Identify which cell holds the provided text, then report its (x, y) central coordinate. 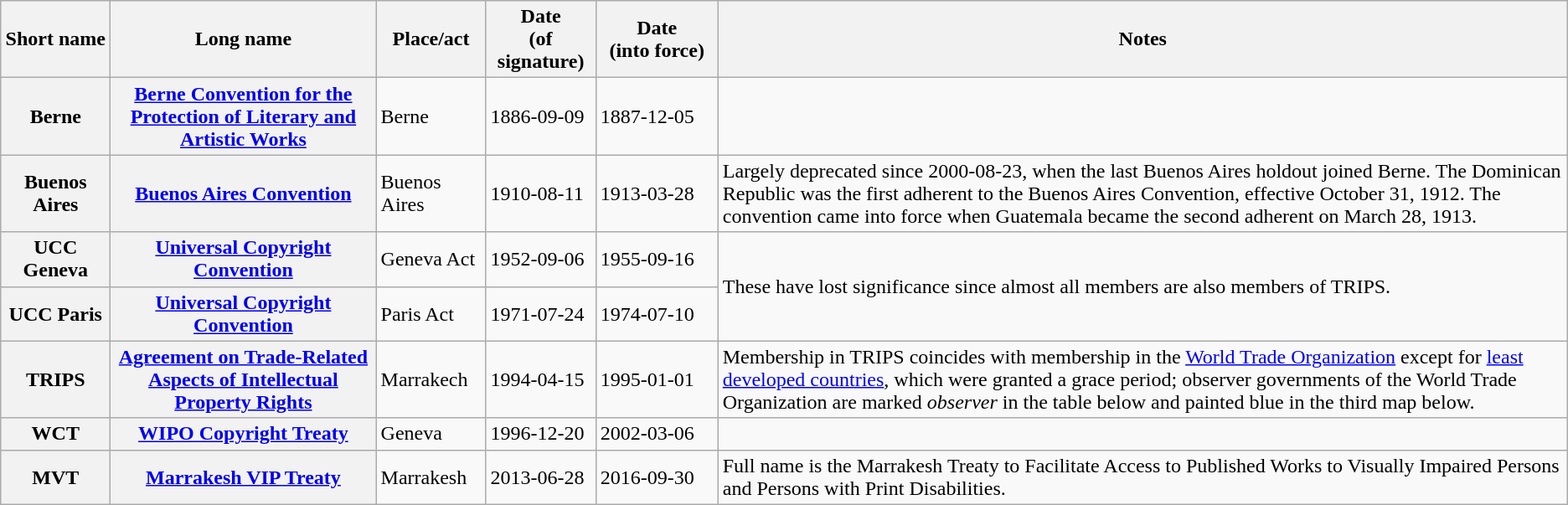
Geneva Act (431, 260)
TRIPS (55, 379)
2002-03-06 (657, 434)
2016-09-30 (657, 477)
Berne Convention for the Protection of Literary and Artistic Works (243, 116)
1974-07-10 (657, 313)
Geneva (431, 434)
1913-03-28 (657, 193)
1887-12-05 (657, 116)
Long name (243, 39)
These have lost significance since almost all members are also members of TRIPS. (1142, 286)
MVT (55, 477)
UCC Geneva (55, 260)
Marrakech (431, 379)
1886-09-09 (541, 116)
1955-09-16 (657, 260)
1952-09-06 (541, 260)
UCC Paris (55, 313)
Marrakesh VIP Treaty (243, 477)
Paris Act (431, 313)
2013-06-28 (541, 477)
1995-01-01 (657, 379)
Date(of signature) (541, 39)
Date(into force) (657, 39)
1996-12-20 (541, 434)
1971-07-24 (541, 313)
Buenos Aires Convention (243, 193)
1910-08-11 (541, 193)
Notes (1142, 39)
1994-04-15 (541, 379)
WCT (55, 434)
Short name (55, 39)
Full name is the Marrakesh Treaty to Facilitate Access to Published Works to Visually Impaired Persons and Persons with Print Disabilities. (1142, 477)
Marrakesh (431, 477)
Agreement on Trade-Related Aspects of Intellectual Property Rights (243, 379)
Place/act (431, 39)
WIPO Copyright Treaty (243, 434)
